Scan for the cell matching the given text and deliver its (X, Y) coordinate at center. 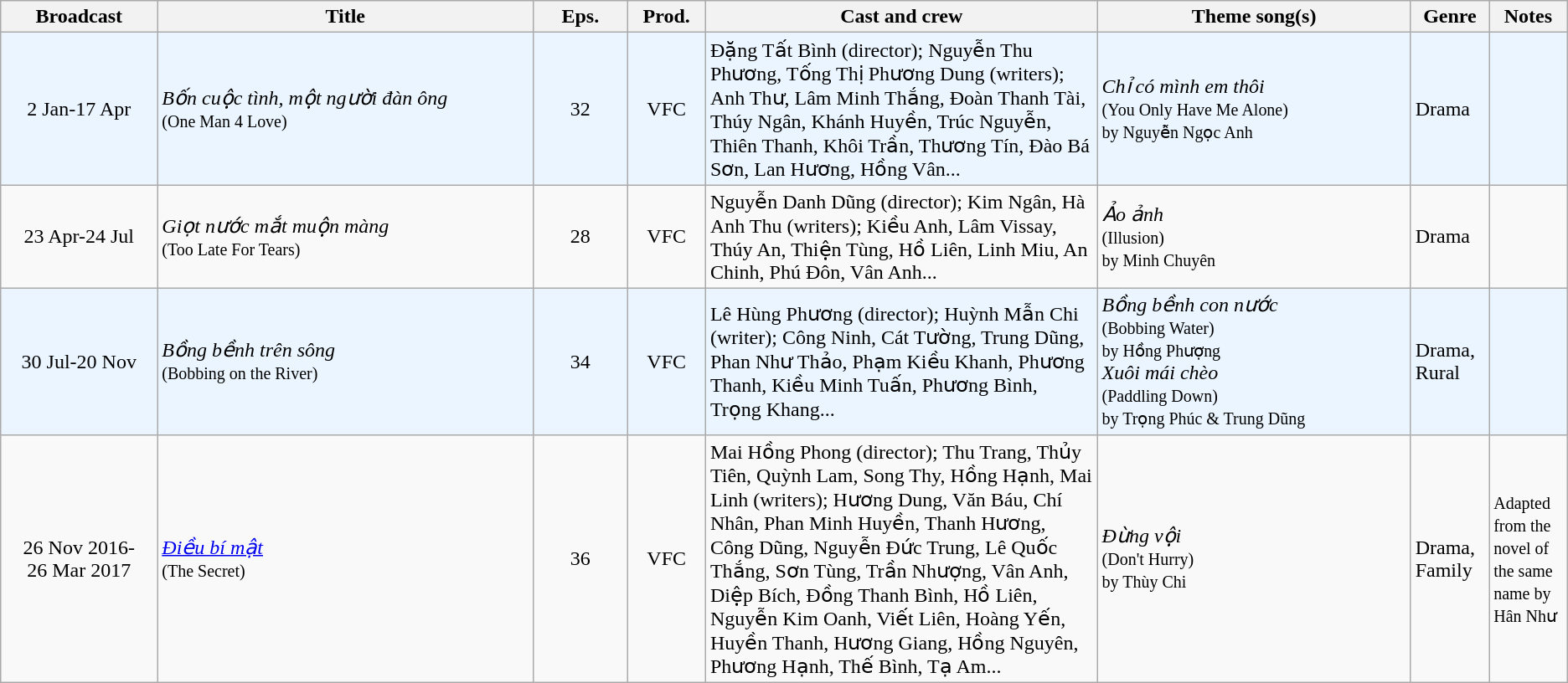
Chỉ có mình em thôi (You Only Have Me Alone)by Nguyễn Ngọc Anh (1254, 109)
36 (580, 558)
Ảo ảnh (Illusion)by Minh Chuyên (1254, 237)
23 Apr-24 Jul (79, 237)
32 (580, 109)
34 (580, 362)
Cast and crew (901, 17)
26 Nov 2016-26 Mar 2017 (79, 558)
Điều bí mật (The Secret) (345, 558)
Bốn cuộc tình, một người đàn ông (One Man 4 Love) (345, 109)
Bồng bềnh con nước (Bobbing Water)by Hồng PhượngXuôi mái chèo (Paddling Down)by Trọng Phúc & Trung Dũng (1254, 362)
Bồng bềnh trên sông (Bobbing on the River) (345, 362)
Prod. (667, 17)
28 (580, 237)
Drama, Rural (1450, 362)
Eps. (580, 17)
Đừng vội (Don't Hurry)by Thùy Chi (1254, 558)
Title (345, 17)
2 Jan-17 Apr (79, 109)
Theme song(s) (1254, 17)
Notes (1529, 17)
Drama, Family (1450, 558)
Giọt nước mắt muộn màng (Too Late For Tears) (345, 237)
Broadcast (79, 17)
Genre (1450, 17)
30 Jul-20 Nov (79, 362)
Adapted from the novel of the same name by Hân Như (1529, 558)
